For the text-containing cell, return its midpoint in (x, y) coordinate format. 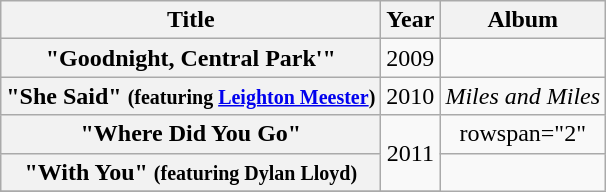
"Goodnight, Central Park'" (191, 58)
2011 (410, 153)
2010 (410, 96)
"Where Did You Go" (191, 134)
"With You" (featuring Dylan Lloyd) (191, 172)
Year (410, 20)
Title (191, 20)
Miles and Miles (523, 96)
"She Said" (featuring Leighton Meester) (191, 96)
rowspan="2" (523, 134)
Album (523, 20)
2009 (410, 58)
